Output the [X, Y] coordinate of the center of the cell containing the given text.  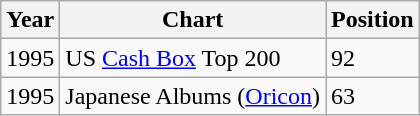
Chart [193, 20]
Position [373, 20]
63 [373, 96]
Year [30, 20]
92 [373, 58]
Japanese Albums (Oricon) [193, 96]
US Cash Box Top 200 [193, 58]
